Output the (X, Y) coordinate of the center of the cell containing the given text.  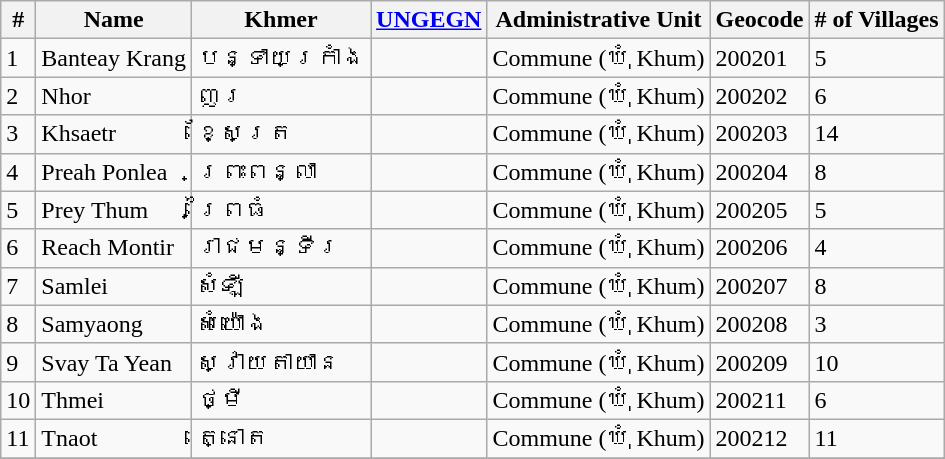
Banteay Krang (114, 58)
Name (114, 20)
1 (18, 58)
200207 (760, 286)
200204 (760, 172)
Tnaot (114, 438)
Nhor (114, 96)
# (18, 20)
UNGEGN (429, 20)
Khsaetr (114, 134)
ថ្មី (280, 400)
200205 (760, 210)
បន្ទាយក្រាំង (280, 58)
200208 (760, 324)
2 (18, 96)
200211 (760, 400)
ព្រះពន្លា (280, 172)
ញរ (280, 96)
Administrative Unit (598, 20)
200203 (760, 134)
9 (18, 362)
សំឡី (280, 286)
Preah Ponlea (114, 172)
ព្រៃធំ (280, 210)
Samlei (114, 286)
# of Villages (876, 20)
Geocode (760, 20)
200202 (760, 96)
ស្វាយតាយាន (280, 362)
7 (18, 286)
200206 (760, 248)
200201 (760, 58)
14 (876, 134)
200212 (760, 438)
Reach Montir (114, 248)
200209 (760, 362)
Samyaong (114, 324)
Prey Thum (114, 210)
រាជមន្ទីរ (280, 248)
ខ្សែត្រ (280, 134)
Svay Ta Yean (114, 362)
សំយ៉ោង (280, 324)
Khmer (280, 20)
Thmei (114, 400)
ត្នោត (280, 438)
